From the cell containing the given text, extract its center point as [x, y] coordinate. 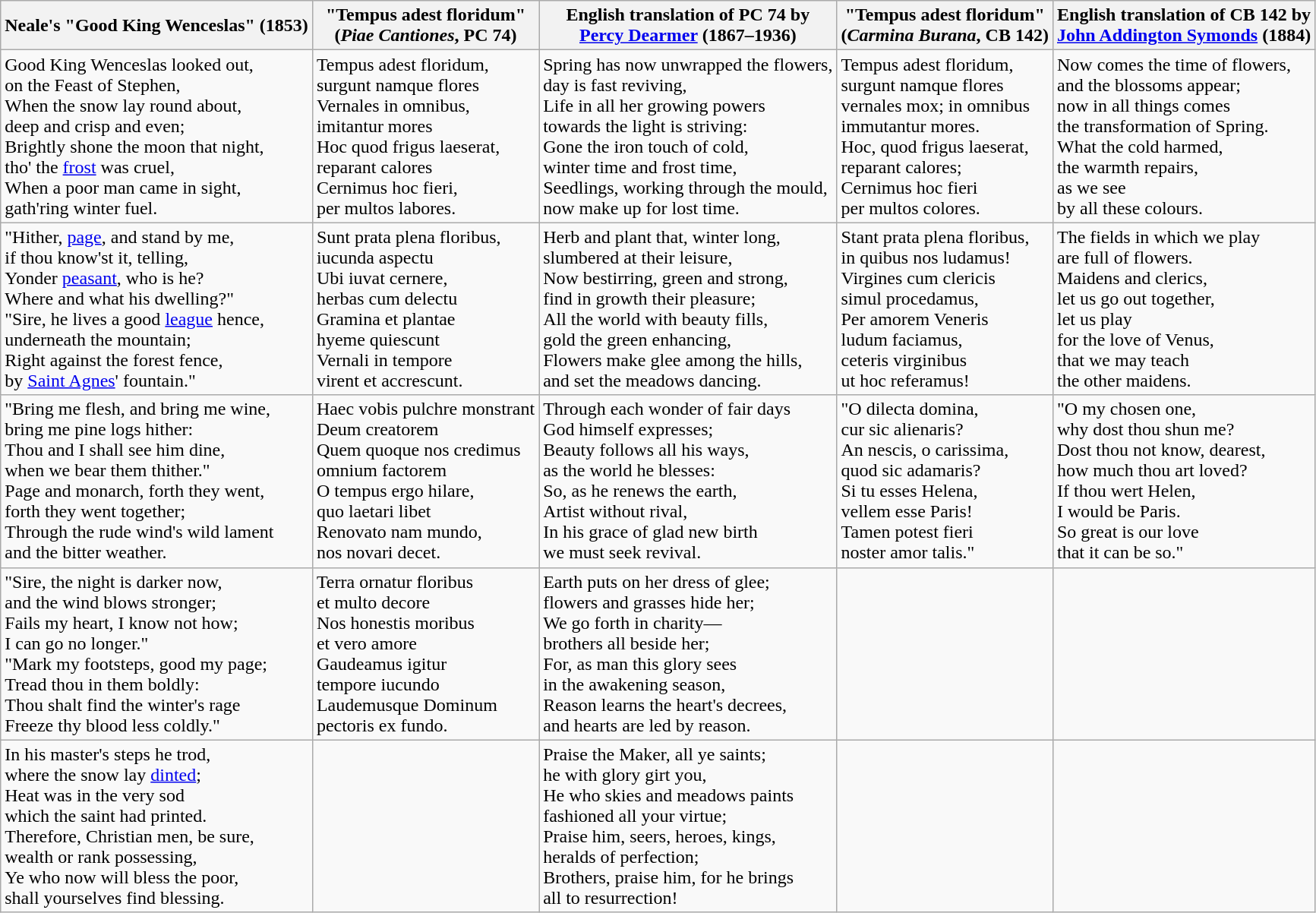
Neale's "Good King Wenceslas" (1853) [156, 26]
Terra ornatur floribus et multo decoreNos honestis moribus et vero amoreGaudeamus igitur tempore iucundoLaudemusque Dominum pectoris ex fundo. [425, 653]
English translation of PC 74 byPercy Dearmer (1867–1936) [688, 26]
English translation of CB 142 byJohn Addington Symonds (1884) [1183, 26]
"Tempus adest floridum"(Carmina Burana, CB 142) [945, 26]
"Tempus adest floridum"(Piae Cantiones, PC 74) [425, 26]
